Scan for the cell matching the given text and deliver its (X, Y) coordinate at center. 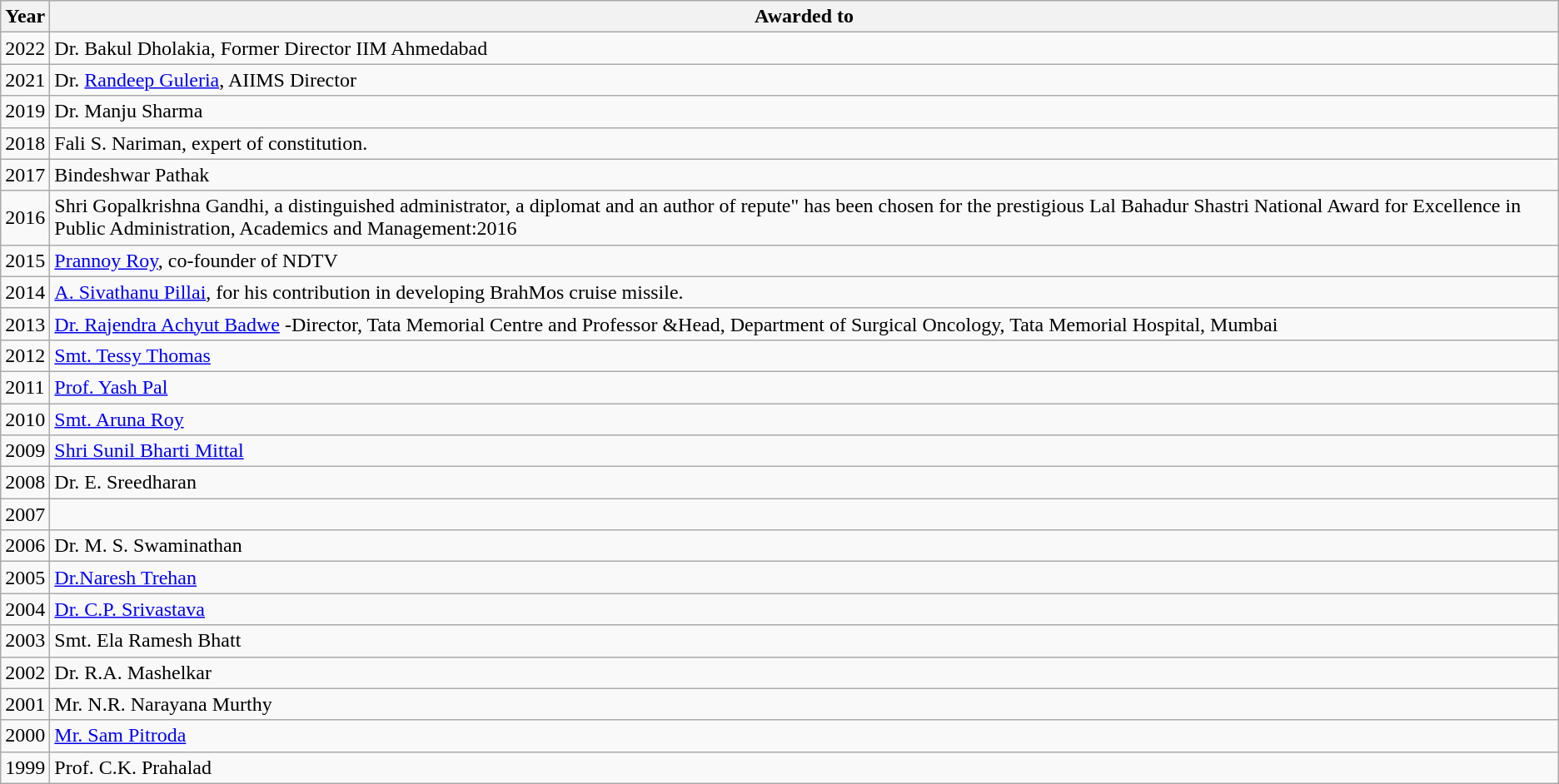
2018 (25, 143)
2014 (25, 292)
Dr. Rajendra Achyut Badwe -Director, Tata Memorial Centre and Professor &Head, Department of Surgical Oncology, Tata Memorial Hospital, Mumbai (804, 324)
1999 (25, 767)
Dr. M. S. Swaminathan (804, 546)
2010 (25, 419)
Prof. C.K. Prahalad (804, 767)
2001 (25, 704)
Year (25, 17)
2000 (25, 736)
2007 (25, 514)
2015 (25, 261)
Smt. Ela Ramesh Bhatt (804, 641)
Mr. N.R. Narayana Murthy (804, 704)
2019 (25, 112)
2004 (25, 609)
2013 (25, 324)
2012 (25, 355)
Dr. C.P. Srivastava (804, 609)
Dr. E. Sreedharan (804, 483)
Shri Sunil Bharti Mittal (804, 451)
Dr. Randeep Guleria, AIIMS Director (804, 80)
A. Sivathanu Pillai, for his contribution in developing BrahMos cruise missile. (804, 292)
2021 (25, 80)
2016 (25, 218)
2017 (25, 175)
Smt. Aruna Roy (804, 419)
2003 (25, 641)
2002 (25, 672)
2009 (25, 451)
Dr. R.A. Mashelkar (804, 672)
Bindeshwar Pathak (804, 175)
Prof. Yash Pal (804, 387)
Mr. Sam Pitroda (804, 736)
Awarded to (804, 17)
Prannoy Roy, co-founder of NDTV (804, 261)
Dr.Naresh Trehan (804, 578)
Dr. Bakul Dholakia, Former Director IIM Ahmedabad (804, 48)
Smt. Tessy Thomas (804, 355)
2005 (25, 578)
Dr. Manju Sharma (804, 112)
Fali S. Nariman, expert of constitution. (804, 143)
2022 (25, 48)
2011 (25, 387)
2006 (25, 546)
2008 (25, 483)
